Capture the cell that displays the provided text and extract its [x, y] central coordinate. 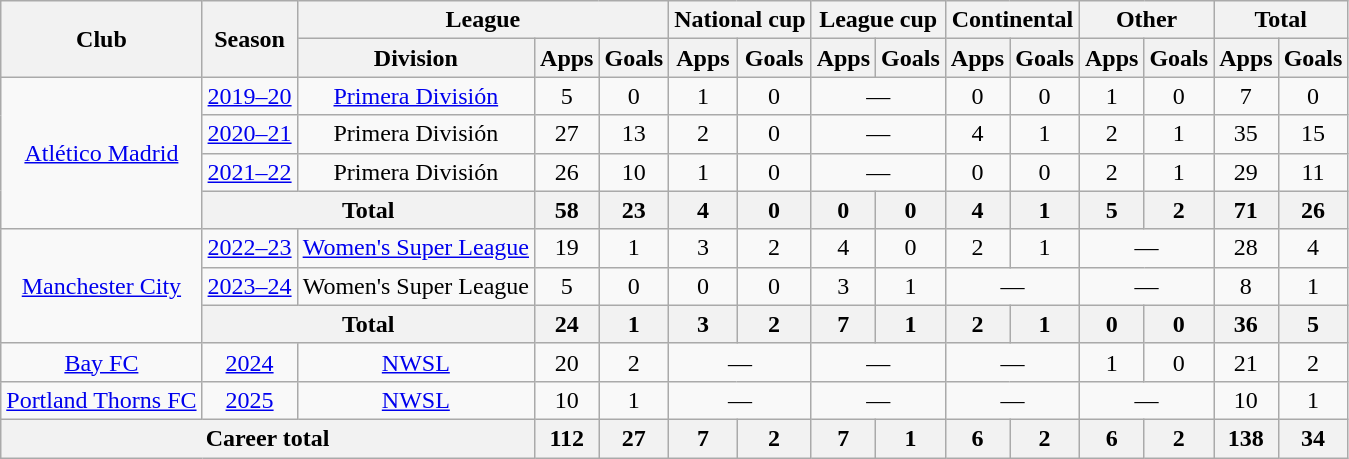
Season [250, 39]
20 [567, 362]
2020–21 [250, 134]
23 [634, 210]
2022–23 [250, 248]
34 [1313, 438]
League [483, 20]
League cup [878, 20]
58 [567, 210]
11 [1313, 172]
Bay FC [102, 362]
112 [567, 438]
28 [1246, 248]
36 [1246, 324]
21 [1246, 362]
2024 [250, 362]
Portland Thorns FC [102, 400]
Division [416, 58]
2021–22 [250, 172]
Atlético Madrid [102, 153]
29 [1246, 172]
15 [1313, 134]
Other [1146, 20]
8 [1246, 286]
Club [102, 39]
Career total [268, 438]
Continental [1012, 20]
35 [1246, 134]
Manchester City [102, 286]
2023–24 [250, 286]
71 [1246, 210]
138 [1246, 438]
2019–20 [250, 96]
National cup [740, 20]
2025 [250, 400]
24 [567, 324]
13 [634, 134]
19 [567, 248]
